Capture the cell that displays the provided text and extract its [X, Y] central coordinate. 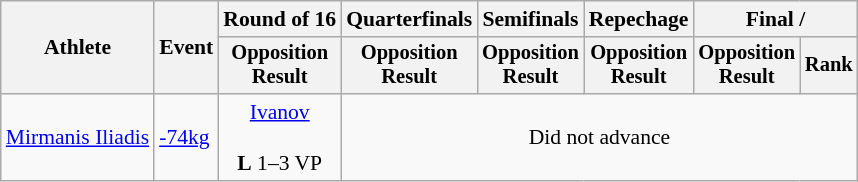
Round of 16 [280, 19]
Mirmanis Iliadis [78, 138]
Event [186, 48]
Repechage [639, 19]
Athlete [78, 48]
Semifinals [530, 19]
Quarterfinals [409, 19]
Final / [775, 19]
-74kg [186, 138]
Rank [829, 66]
Did not advance [599, 138]
IvanovL 1–3 VP [280, 138]
